For the text-containing cell, return its midpoint in (x, y) coordinate format. 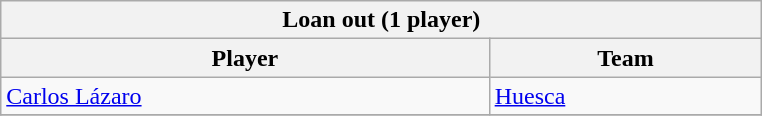
Team (626, 58)
Carlos Lázaro (245, 96)
Huesca (626, 96)
Loan out (1 player) (382, 20)
Player (245, 58)
